For the text-containing cell, return its midpoint in [x, y] coordinate format. 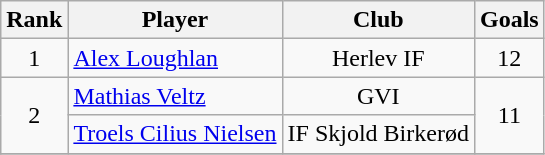
12 [509, 58]
IF Skjold Birkerød [378, 134]
Club [378, 20]
2 [34, 115]
Troels Cilius Nielsen [175, 134]
Goals [509, 20]
Alex Loughlan [175, 58]
Herlev IF [378, 58]
Mathias Veltz [175, 96]
GVI [378, 96]
11 [509, 115]
Player [175, 20]
1 [34, 58]
Rank [34, 20]
